Determine the [X, Y] coordinate at the center of the cell enclosing the given text.  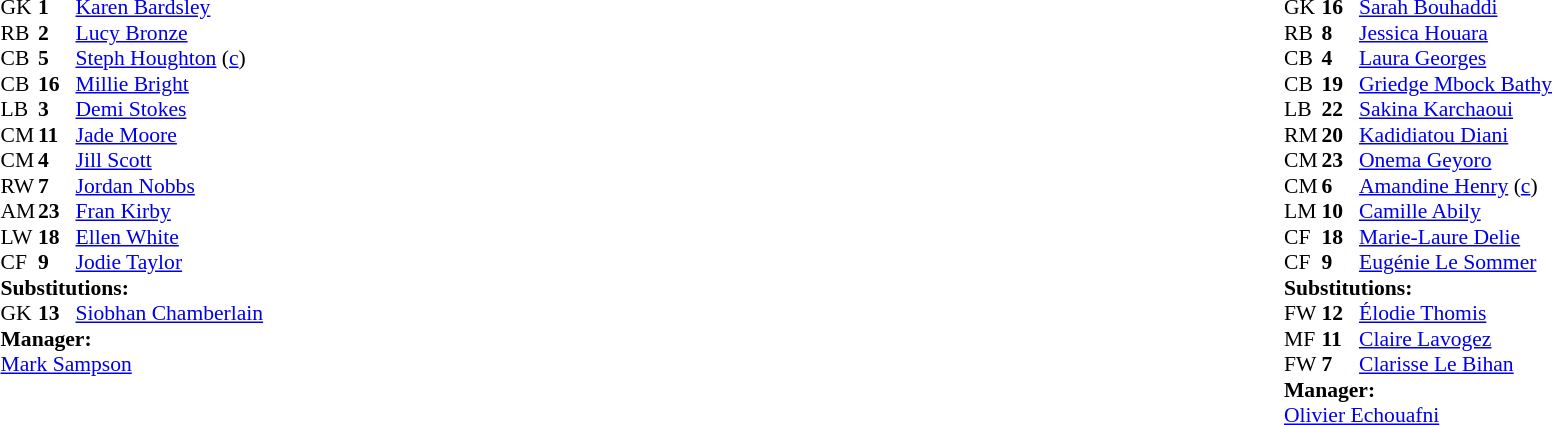
AM [19, 211]
13 [57, 313]
Steph Houghton (c) [170, 59]
Lucy Bronze [170, 33]
Jordan Nobbs [170, 186]
10 [1340, 211]
GK [19, 313]
20 [1340, 135]
Ellen White [170, 237]
Camille Abily [1456, 211]
Marie-Laure Delie [1456, 237]
22 [1340, 109]
12 [1340, 313]
MF [1303, 339]
19 [1340, 84]
Jodie Taylor [170, 263]
5 [57, 59]
8 [1340, 33]
Amandine Henry (c) [1456, 186]
Jill Scott [170, 161]
2 [57, 33]
Onema Geyoro [1456, 161]
Clarisse Le Bihan [1456, 365]
Laura Georges [1456, 59]
16 [57, 84]
RW [19, 186]
Millie Bright [170, 84]
Mark Sampson [132, 365]
RM [1303, 135]
Siobhan Chamberlain [170, 313]
Jessica Houara [1456, 33]
Élodie Thomis [1456, 313]
6 [1340, 186]
LM [1303, 211]
Eugénie Le Sommer [1456, 263]
Claire Lavogez [1456, 339]
Griedge Mbock Bathy [1456, 84]
Demi Stokes [170, 109]
Sakina Karchaoui [1456, 109]
Kadidiatou Diani [1456, 135]
3 [57, 109]
LW [19, 237]
Fran Kirby [170, 211]
Jade Moore [170, 135]
